Find where the given text appears and provide that cell's center as [x, y] coordinate. 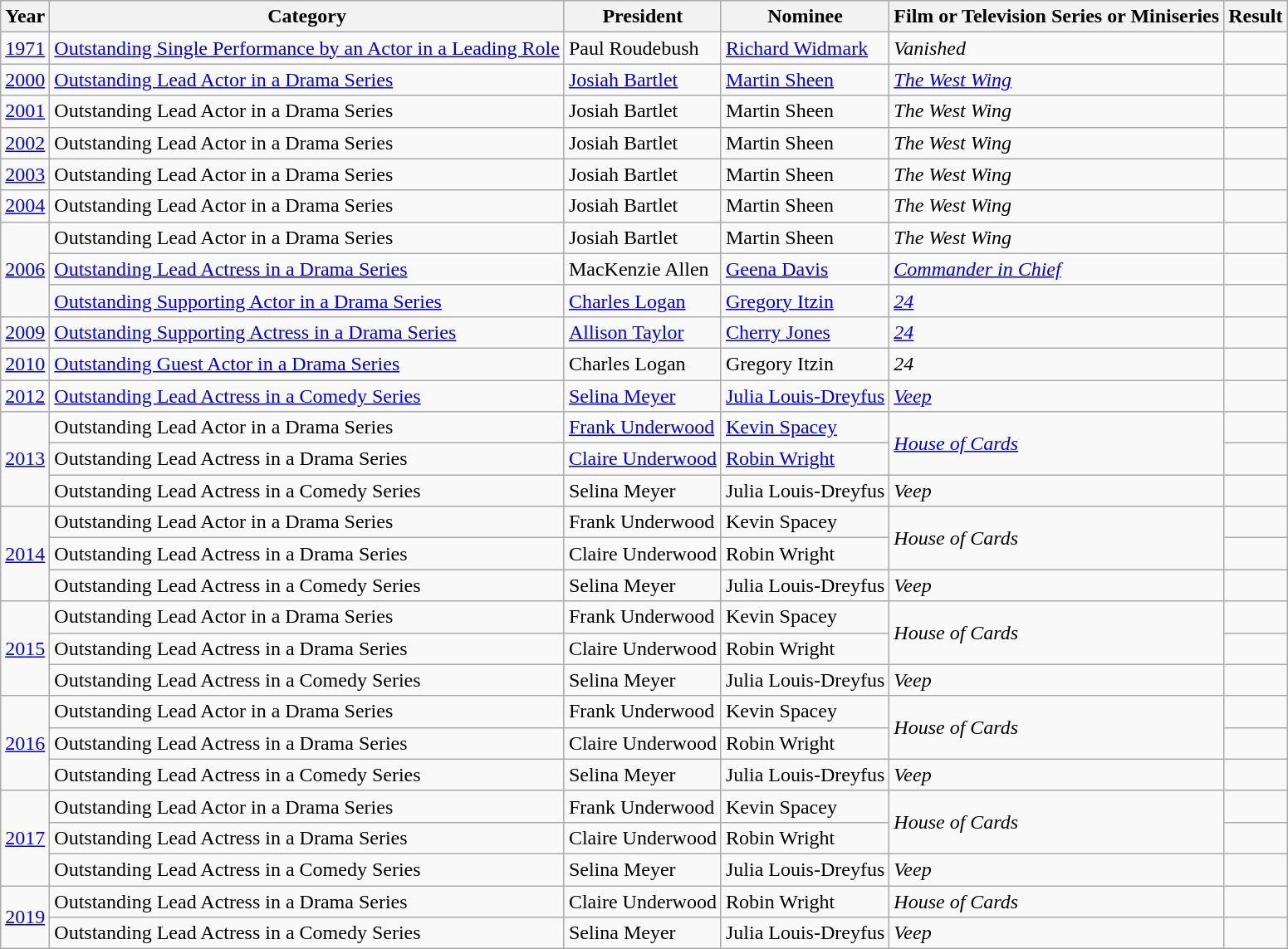
President [643, 17]
2006 [25, 269]
Outstanding Supporting Actress in a Drama Series [307, 332]
2013 [25, 459]
MacKenzie Allen [643, 269]
2002 [25, 143]
Cherry Jones [805, 332]
Geena Davis [805, 269]
Richard Widmark [805, 48]
2000 [25, 80]
2010 [25, 364]
2015 [25, 648]
Commander in Chief [1056, 269]
Result [1256, 17]
Outstanding Supporting Actor in a Drama Series [307, 301]
Vanished [1056, 48]
Category [307, 17]
2016 [25, 743]
1971 [25, 48]
2004 [25, 206]
2019 [25, 917]
Nominee [805, 17]
2003 [25, 174]
2014 [25, 554]
2012 [25, 396]
2009 [25, 332]
Film or Television Series or Miniseries [1056, 17]
2001 [25, 111]
2017 [25, 838]
Outstanding Single Performance by an Actor in a Leading Role [307, 48]
Paul Roudebush [643, 48]
Year [25, 17]
Allison Taylor [643, 332]
Outstanding Guest Actor in a Drama Series [307, 364]
